Search for the cell housing the specified text and yield its (X, Y) center coordinate. 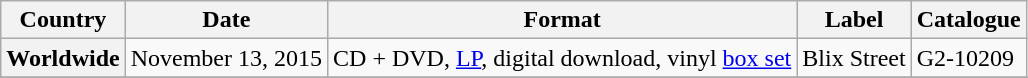
Worldwide (63, 58)
Label (854, 20)
CD + DVD, LP, digital download, vinyl box set (562, 58)
November 13, 2015 (226, 58)
Date (226, 20)
Blix Street (854, 58)
Format (562, 20)
G2-10209 (968, 58)
Catalogue (968, 20)
Country (63, 20)
